For the text-containing cell, return its midpoint in [x, y] coordinate format. 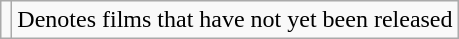
Denotes films that have not yet been released [235, 20]
